Scan for the cell matching the given text and deliver its (x, y) coordinate at center. 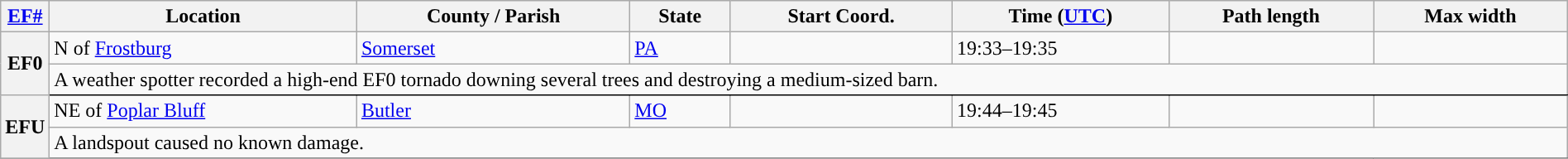
19:33–19:35 (1061, 48)
EF0 (25, 64)
Location (203, 17)
A weather spotter recorded a high-end EF0 tornado downing several trees and destroying a medium-sized barn. (809, 79)
County / Parish (493, 17)
NE of Poplar Bluff (203, 111)
Start Coord. (842, 17)
Time (UTC) (1061, 17)
Somerset (493, 48)
Path length (1270, 17)
EFU (25, 127)
A landspout caused no known damage. (809, 142)
N of Frostburg (203, 48)
EF# (25, 17)
19:44–19:45 (1061, 111)
Max width (1470, 17)
State (680, 17)
Butler (493, 111)
MO (680, 111)
PA (680, 48)
